Return the [x, y] coordinate for the center point of the cell that contains the specified text.  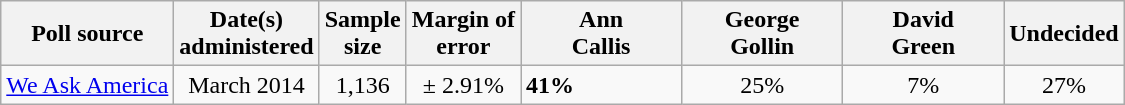
We Ask America [88, 85]
1,136 [362, 85]
± 2.91% [463, 85]
DavidGreen [924, 34]
Margin oferror [463, 34]
27% [1064, 85]
March 2014 [246, 85]
GeorgeGollin [762, 34]
Undecided [1064, 34]
41% [602, 85]
Date(s)administered [246, 34]
Samplesize [362, 34]
7% [924, 85]
Poll source [88, 34]
AnnCallis [602, 34]
25% [762, 85]
